Extract the [X, Y] coordinate from the center of the cell holding the provided text.  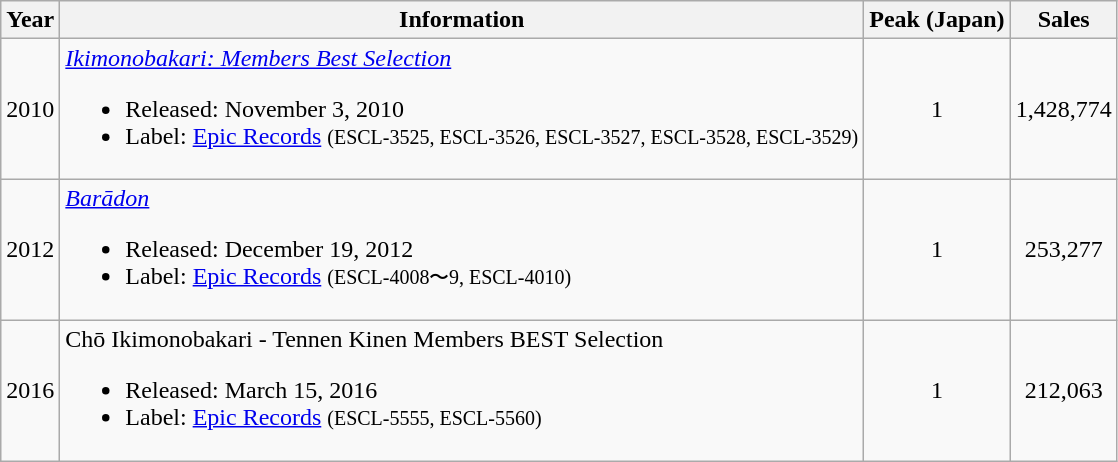
2016 [30, 390]
253,277 [1064, 250]
BarādonReleased: December 19, 2012Label: Epic Records (ESCL-4008〜9, ESCL-4010) [462, 250]
212,063 [1064, 390]
2012 [30, 250]
Peak (Japan) [937, 20]
Sales [1064, 20]
Year [30, 20]
Ikimonobakari: Members Best SelectionReleased: November 3, 2010Label: Epic Records (ESCL-3525, ESCL-3526, ESCL-3527, ESCL-3528, ESCL-3529) [462, 109]
Information [462, 20]
2010 [30, 109]
Chō Ikimonobakari - Tennen Kinen Members BEST SelectionReleased: March 15, 2016Label: Epic Records (ESCL-5555, ESCL-5560) [462, 390]
1,428,774 [1064, 109]
